Pinpoint the cell where the given text exists, returning its [x, y] midpoint coordinate. 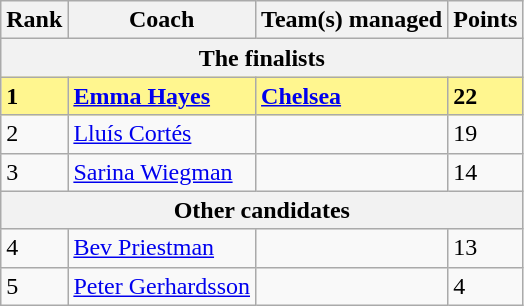
13 [486, 248]
Lluís Cortés [162, 134]
Emma Hayes [162, 96]
Coach [162, 20]
Points [486, 20]
Other candidates [262, 210]
Sarina Wiegman [162, 172]
22 [486, 96]
1 [34, 96]
The finalists [262, 58]
2 [34, 134]
Peter Gerhardsson [162, 286]
19 [486, 134]
Bev Priestman [162, 248]
14 [486, 172]
3 [34, 172]
5 [34, 286]
Rank [34, 20]
Chelsea [352, 96]
Team(s) managed [352, 20]
